Output the (x, y) coordinate of the center of the cell containing the given text.  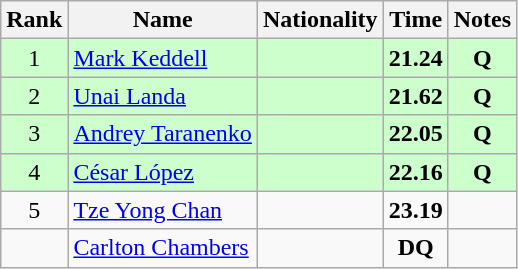
Notes (482, 20)
Carlton Chambers (163, 248)
22.16 (416, 172)
5 (34, 210)
Rank (34, 20)
Andrey Taranenko (163, 134)
23.19 (416, 210)
21.62 (416, 96)
3 (34, 134)
Time (416, 20)
21.24 (416, 58)
Nationality (320, 20)
César López (163, 172)
22.05 (416, 134)
Unai Landa (163, 96)
4 (34, 172)
Name (163, 20)
2 (34, 96)
DQ (416, 248)
Mark Keddell (163, 58)
Tze Yong Chan (163, 210)
1 (34, 58)
